Provide the [x, y] coordinate of the cell's center where the given text is located.  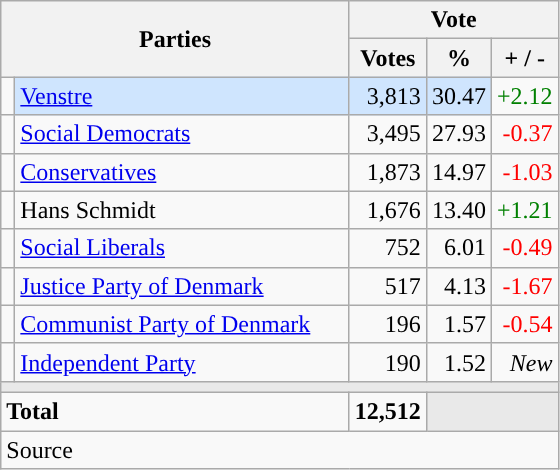
Hans Schmidt [182, 210]
Votes [388, 58]
Venstre [182, 96]
Vote [454, 20]
3,813 [388, 96]
-0.49 [524, 248]
13.40 [458, 210]
-1.03 [524, 172]
Independent Party [182, 362]
-1.67 [524, 286]
Parties [176, 39]
Justice Party of Denmark [182, 286]
+ / - [524, 58]
Social Democrats [182, 134]
Social Liberals [182, 248]
30.47 [458, 96]
-0.54 [524, 324]
1,676 [388, 210]
% [458, 58]
Communist Party of Denmark [182, 324]
+1.21 [524, 210]
752 [388, 248]
1.57 [458, 324]
190 [388, 362]
+2.12 [524, 96]
Total [176, 411]
1.52 [458, 362]
Conservatives [182, 172]
New [524, 362]
Source [280, 449]
-0.37 [524, 134]
196 [388, 324]
27.93 [458, 134]
6.01 [458, 248]
517 [388, 286]
3,495 [388, 134]
4.13 [458, 286]
12,512 [388, 411]
14.97 [458, 172]
1,873 [388, 172]
